Scan for the cell matching the given text and deliver its (x, y) coordinate at center. 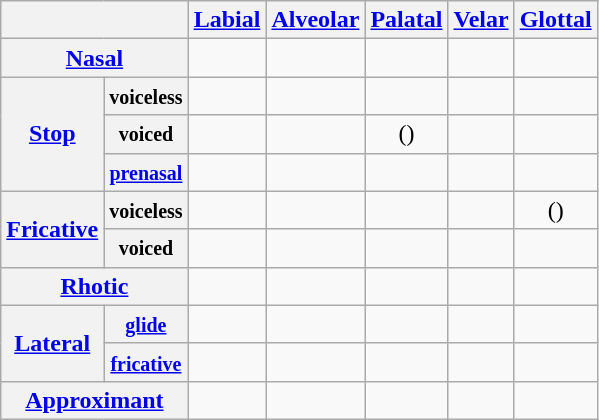
glide (146, 324)
Alveolar (316, 20)
prenasal (146, 172)
Lateral (52, 343)
fricative (146, 362)
Palatal (406, 20)
Stop (52, 134)
Labial (227, 20)
Rhotic (94, 286)
Approximant (94, 400)
Glottal (556, 20)
Velar (481, 20)
Fricative (52, 229)
Nasal (94, 58)
